Determine the (x, y) coordinate at the center of the cell enclosing the given text.  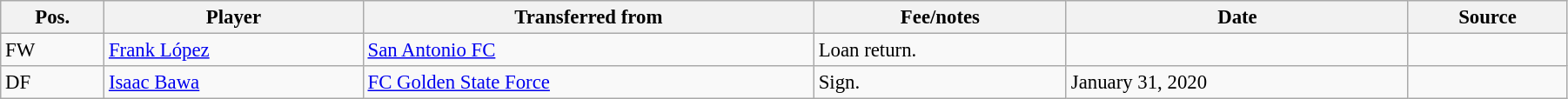
Transferred from (588, 17)
Sign. (940, 82)
FC Golden State Force (588, 82)
Frank López (234, 50)
Pos. (52, 17)
San Antonio FC (588, 50)
DF (52, 82)
Fee/notes (940, 17)
Isaac Bawa (234, 82)
January 31, 2020 (1237, 82)
Source (1487, 17)
Loan return. (940, 50)
FW (52, 50)
Date (1237, 17)
Player (234, 17)
